Locate the cell with the specified text and output its (X, Y) center coordinate. 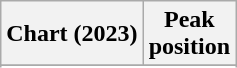
Peakposition (189, 34)
Chart (2023) (72, 34)
